Return the (x, y) coordinate for the center point of the cell that contains the specified text.  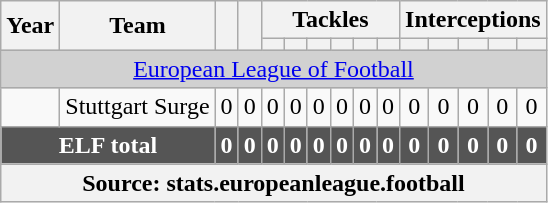
Team (138, 26)
Interceptions (474, 20)
Tackles (330, 20)
Stuttgart Surge (138, 107)
ELF total (108, 145)
Year (30, 26)
European League of Football (274, 69)
Source: stats.europeanleague.football (274, 183)
